Output the (X, Y) coordinate of the center of the cell containing the given text.  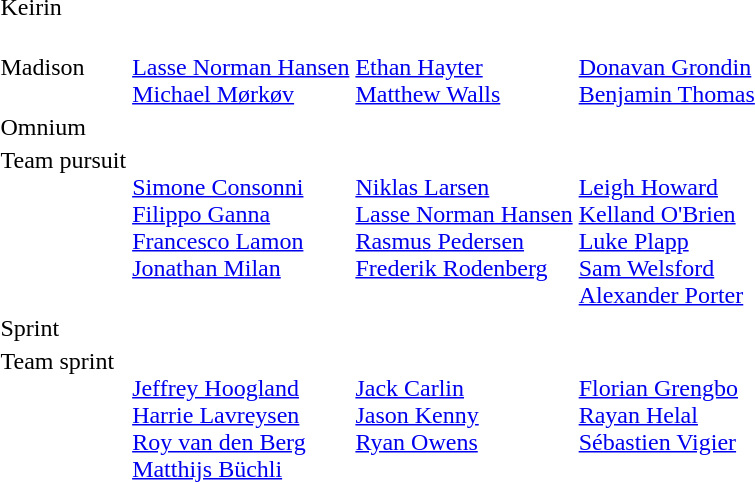
Simone ConsonniFilippo GannaFrancesco LamonJonathan Milan (241, 228)
Lasse Norman HansenMichael Mørkøv (241, 67)
Ethan HayterMatthew Walls (464, 67)
Niklas LarsenLasse Norman HansenRasmus PedersenFrederik Rodenberg (464, 228)
